Capture the cell that displays the provided text and extract its [X, Y] central coordinate. 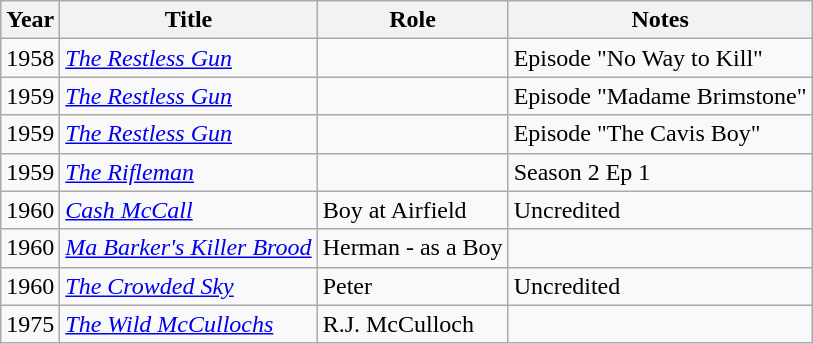
Episode "The Cavis Boy" [660, 134]
Season 2 Ep 1 [660, 172]
Herman - as a Boy [412, 248]
Year [30, 20]
Title [188, 20]
1958 [30, 58]
Peter [412, 286]
Role [412, 20]
1975 [30, 324]
R.J. McCulloch [412, 324]
The Crowded Sky [188, 286]
Boy at Airfield [412, 210]
Episode "Madame Brimstone" [660, 96]
The Wild McCullochs [188, 324]
The Rifleman [188, 172]
Ma Barker's Killer Brood [188, 248]
Notes [660, 20]
Episode "No Way to Kill" [660, 58]
Cash McCall [188, 210]
